Return the [X, Y] coordinate for the center point of the cell that contains the specified text.  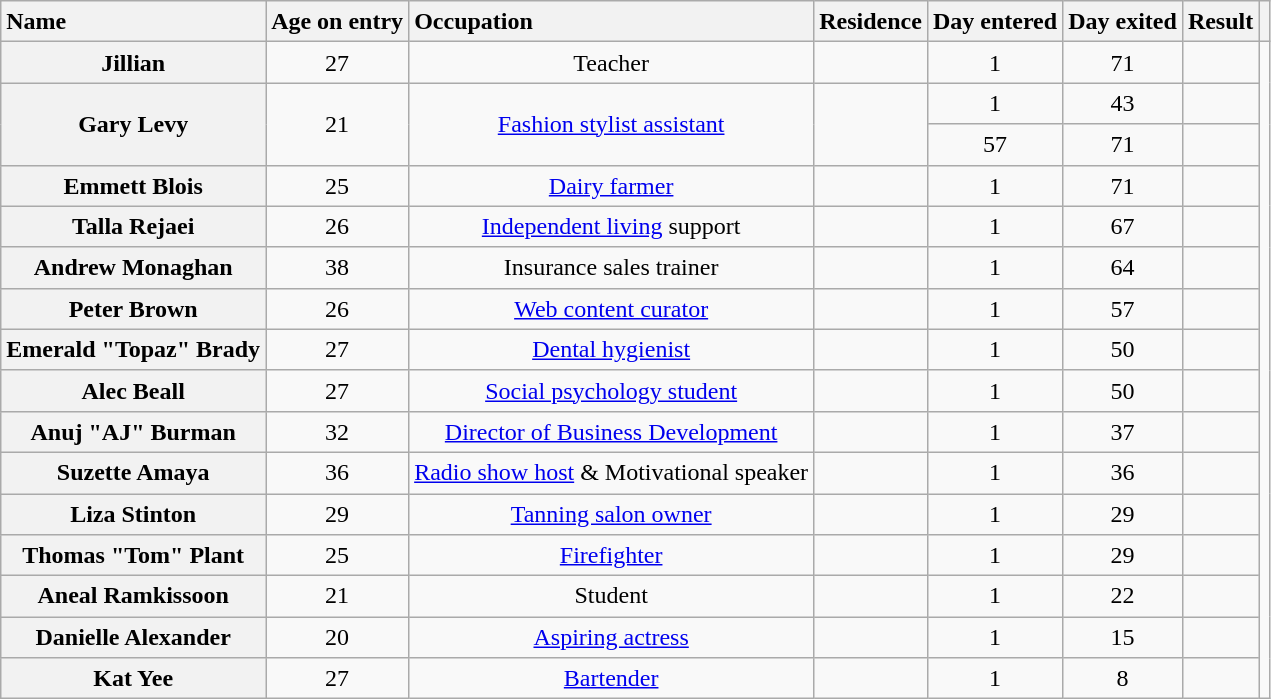
Thomas "Tom" Plant [134, 556]
38 [338, 268]
Result [1220, 22]
Fashion stylist assistant [612, 124]
Anuj "AJ" Burman [134, 432]
Social psychology student [612, 390]
22 [1123, 596]
Residence [871, 22]
Web content curator [612, 308]
Name [134, 22]
Dairy farmer [612, 186]
Aneal Ramkissoon [134, 596]
Danielle Alexander [134, 638]
Kat Yee [134, 678]
Age on entry [338, 22]
64 [1123, 268]
32 [338, 432]
20 [338, 638]
Teacher [612, 62]
15 [1123, 638]
Gary Levy [134, 124]
Andrew Monaghan [134, 268]
Aspiring actress [612, 638]
Independent living support [612, 226]
Day entered [994, 22]
Tanning salon owner [612, 514]
Alec Beall [134, 390]
Emerald "Topaz" Brady [134, 350]
Suzette Amaya [134, 472]
37 [1123, 432]
Jillian [134, 62]
Bartender [612, 678]
Liza Stinton [134, 514]
Insurance sales trainer [612, 268]
67 [1123, 226]
Talla Rejaei [134, 226]
Occupation [612, 22]
43 [1123, 104]
Radio show host & Motivational speaker [612, 472]
Director of Business Development [612, 432]
Student [612, 596]
8 [1123, 678]
Emmett Blois [134, 186]
Firefighter [612, 556]
Day exited [1123, 22]
Dental hygienist [612, 350]
Peter Brown [134, 308]
